Return the (x, y) coordinate for the center point of the cell that contains the specified text.  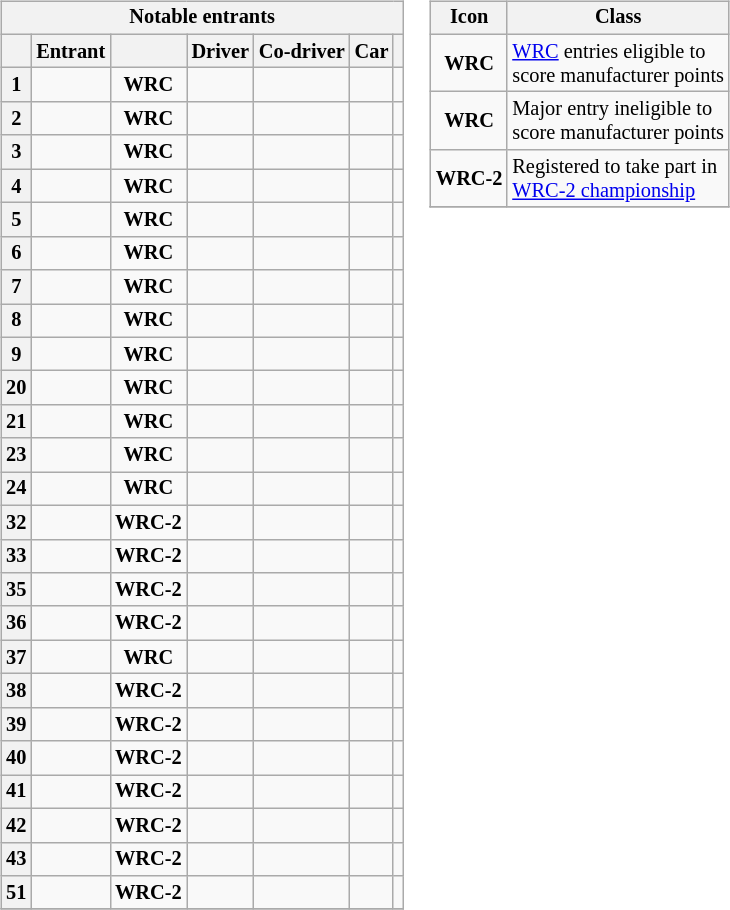
3 (16, 152)
Car (372, 51)
9 (16, 354)
Major entry ineligible toscore manufacturer points (618, 121)
42 (16, 825)
51 (16, 893)
1 (16, 85)
43 (16, 859)
Entrant (70, 51)
35 (16, 590)
41 (16, 792)
7 (16, 287)
8 (16, 321)
Class (618, 18)
32 (16, 522)
5 (16, 220)
36 (16, 623)
6 (16, 253)
20 (16, 388)
21 (16, 422)
WRC entries eligible toscore manufacturer points (618, 63)
39 (16, 724)
40 (16, 758)
38 (16, 691)
Driver (220, 51)
24 (16, 489)
4 (16, 186)
33 (16, 556)
Co-driver (302, 51)
Notable entrants (202, 18)
23 (16, 455)
37 (16, 657)
2 (16, 119)
Registered to take part inWRC-2 championship (618, 179)
Icon (469, 18)
